Return the [x, y] coordinate for the center point of the cell that contains the specified text.  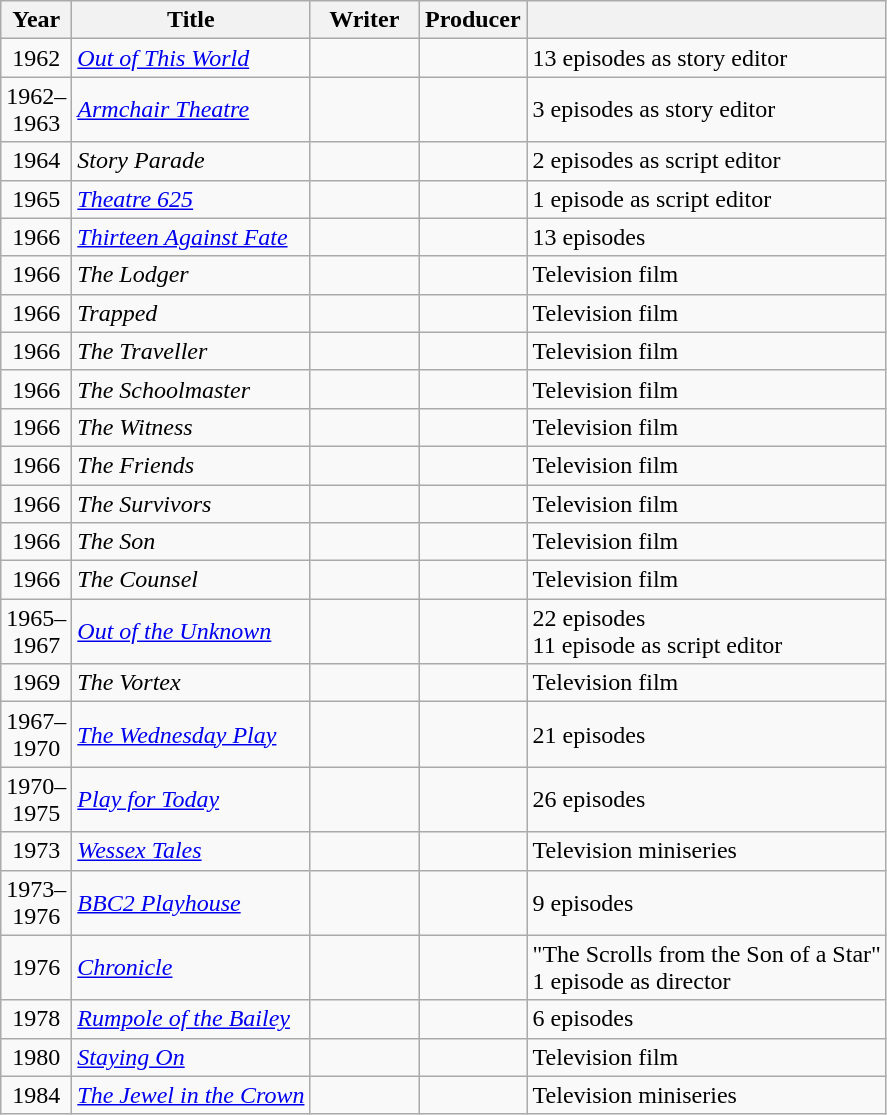
The Witness [191, 427]
Rumpole of the Bailey [191, 1019]
1 episode as script editor [706, 199]
13 episodes as story editor [706, 58]
1973–1976 [36, 902]
Producer [474, 20]
The Son [191, 542]
Wessex Tales [191, 851]
1978 [36, 1019]
22 episodes 11 episode as script editor [706, 632]
9 episodes [706, 902]
Play for Today [191, 800]
Armchair Theatre [191, 110]
The Jewel in the Crown [191, 1095]
Story Parade [191, 161]
Trapped [191, 313]
Chronicle [191, 968]
Out of the Unknown [191, 632]
The Friends [191, 465]
1976 [36, 968]
Writer [364, 20]
The Lodger [191, 275]
Year [36, 20]
1967–1970 [36, 734]
1962–1963 [36, 110]
3 episodes as story editor [706, 110]
Staying On [191, 1057]
26 episodes [706, 800]
1965 [36, 199]
1964 [36, 161]
1970–1975 [36, 800]
Out of This World [191, 58]
Title [191, 20]
The Survivors [191, 503]
1962 [36, 58]
The Vortex [191, 683]
21 episodes [706, 734]
The Wednesday Play [191, 734]
The Traveller [191, 351]
1980 [36, 1057]
6 episodes [706, 1019]
The Schoolmaster [191, 389]
2 episodes as script editor [706, 161]
Theatre 625 [191, 199]
1969 [36, 683]
1965–1967 [36, 632]
1973 [36, 851]
Thirteen Against Fate [191, 237]
"The Scrolls from the Son of a Star" 1 episode as director [706, 968]
BBC2 Playhouse [191, 902]
13 episodes [706, 237]
1984 [36, 1095]
The Counsel [191, 580]
